Return the (X, Y) coordinate for the center point of the cell that contains the specified text.  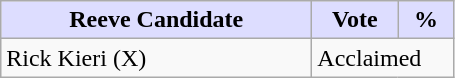
% (426, 20)
Reeve Candidate (156, 20)
Acclaimed (383, 58)
Vote (355, 20)
Rick Kieri (X) (156, 58)
